Return the [X, Y] coordinate for the center point of the cell that contains the specified text.  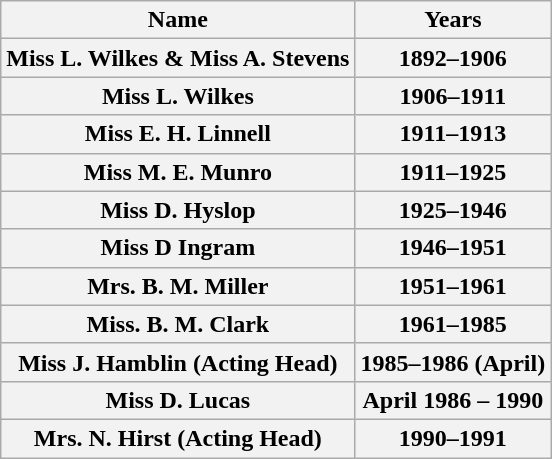
1961–1985 [453, 324]
1985–1986 (April) [453, 362]
1990–1991 [453, 438]
Miss D Ingram [178, 248]
Mrs. B. M. Miller [178, 286]
Miss D. Hyslop [178, 210]
1892–1906 [453, 58]
1925–1946 [453, 210]
Miss J. Hamblin (Acting Head) [178, 362]
Name [178, 20]
1906–1911 [453, 96]
Miss. B. M. Clark [178, 324]
Miss M. E. Munro [178, 172]
Miss D. Lucas [178, 400]
1946–1951 [453, 248]
Miss E. H. Linnell [178, 134]
Miss L. Wilkes & Miss A. Stevens [178, 58]
April 1986 – 1990 [453, 400]
Miss L. Wilkes [178, 96]
Years [453, 20]
Mrs. N. Hirst (Acting Head) [178, 438]
1951–1961 [453, 286]
1911–1925 [453, 172]
1911–1913 [453, 134]
